For the text-containing cell, return its midpoint in (X, Y) coordinate format. 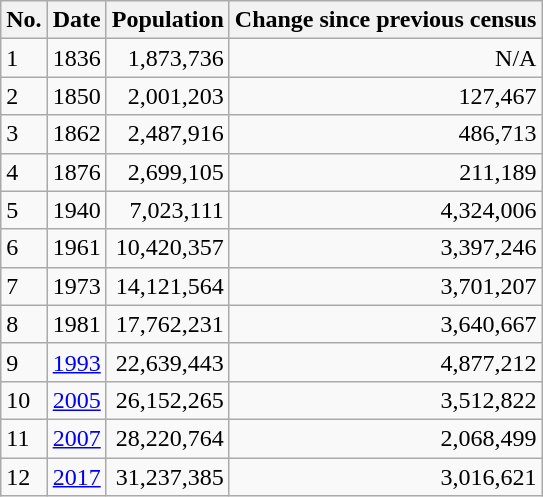
6 (24, 248)
31,237,385 (168, 477)
8 (24, 324)
2007 (76, 438)
Population (168, 20)
14,121,564 (168, 286)
1973 (76, 286)
3,397,246 (386, 248)
9 (24, 362)
12 (24, 477)
1961 (76, 248)
11 (24, 438)
1,873,736 (168, 58)
2,001,203 (168, 96)
1993 (76, 362)
1836 (76, 58)
17,762,231 (168, 324)
Change since previous census (386, 20)
4,324,006 (386, 210)
10 (24, 400)
5 (24, 210)
N/A (386, 58)
7,023,111 (168, 210)
10,420,357 (168, 248)
486,713 (386, 134)
2 (24, 96)
1981 (76, 324)
2017 (76, 477)
1940 (76, 210)
2,068,499 (386, 438)
2,699,105 (168, 172)
3,016,621 (386, 477)
22,639,443 (168, 362)
28,220,764 (168, 438)
211,189 (386, 172)
4,877,212 (386, 362)
26,152,265 (168, 400)
No. (24, 20)
2,487,916 (168, 134)
Date (76, 20)
3 (24, 134)
1876 (76, 172)
3,512,822 (386, 400)
7 (24, 286)
1850 (76, 96)
127,467 (386, 96)
1 (24, 58)
1862 (76, 134)
3,701,207 (386, 286)
2005 (76, 400)
4 (24, 172)
3,640,667 (386, 324)
